Return [X, Y] of the center of cell containing provided text 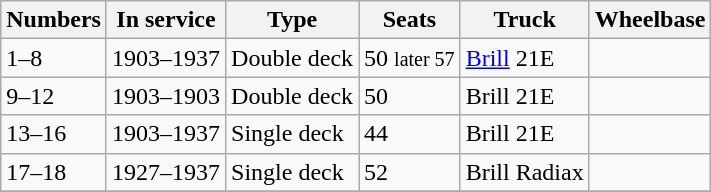
1903–1903 [166, 96]
1–8 [54, 58]
9–12 [54, 96]
50 later 57 [410, 58]
Wheelbase [650, 20]
Numbers [54, 20]
Brill Radiax [524, 172]
44 [410, 134]
1927–1937 [166, 172]
17–18 [54, 172]
50 [410, 96]
Type [292, 20]
Seats [410, 20]
In service [166, 20]
Truck [524, 20]
13–16 [54, 134]
52 [410, 172]
